Search for the cell housing the specified text and yield its [x, y] center coordinate. 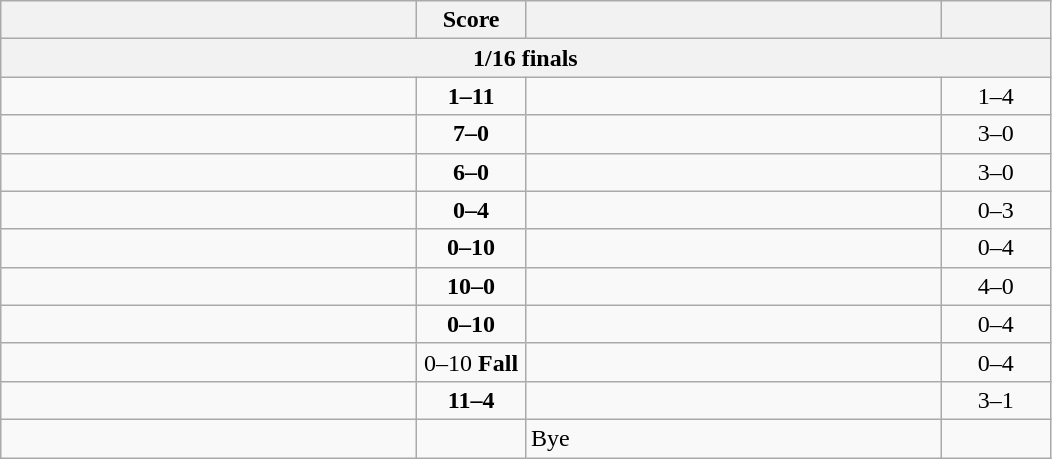
1–11 [472, 96]
4–0 [996, 286]
1–4 [996, 96]
10–0 [472, 286]
Score [472, 20]
1/16 finals [526, 58]
0–10 Fall [472, 362]
3–1 [996, 400]
0–3 [996, 210]
Bye [733, 438]
6–0 [472, 172]
7–0 [472, 134]
11–4 [472, 400]
